Determine the (x, y) coordinate at the center of the cell enclosing the given text.  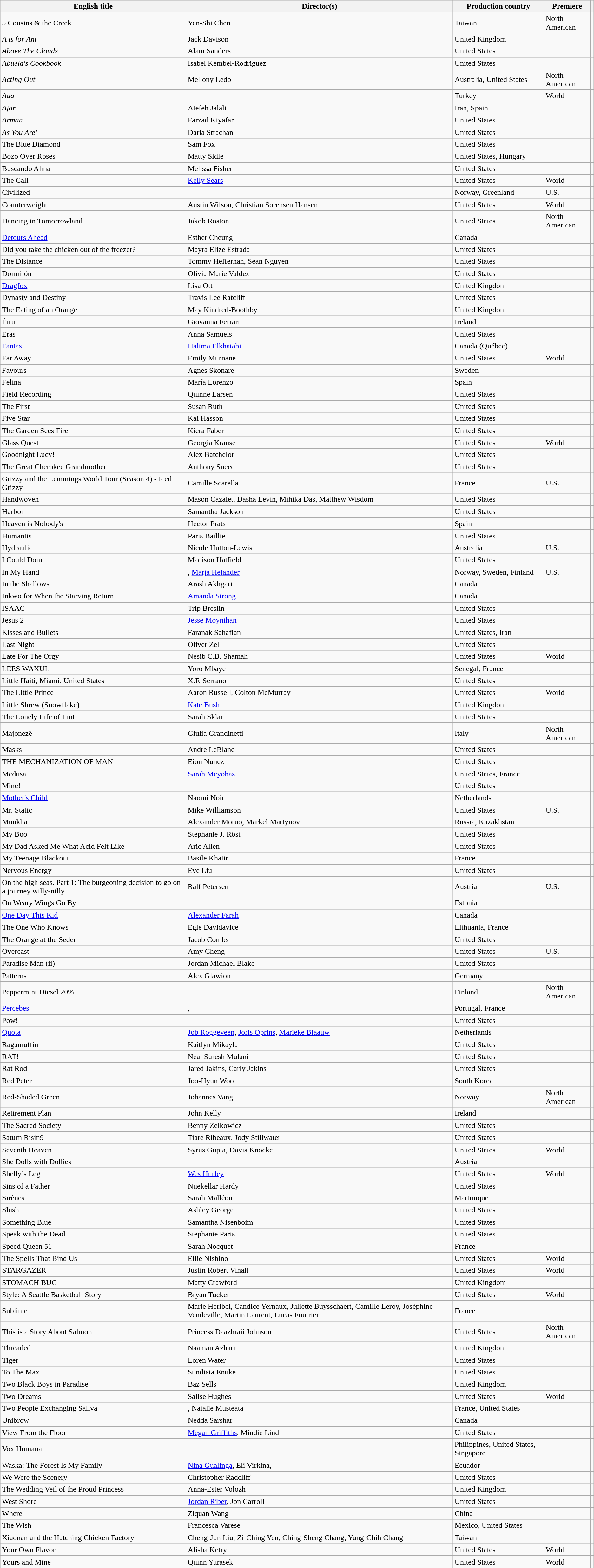
Munkha (93, 822)
Justin Robert Vinall (319, 1270)
Alex Batchelor (319, 455)
Nesib C.B. Shamah (319, 656)
Speed Queen 51 (93, 1246)
Dragfox (93, 286)
Iran, Spain (498, 108)
Acting Out (93, 79)
Jordan Michael Blake (319, 963)
ISAAC (93, 608)
LEES WAXUL (93, 669)
Nicole Hutton-Lewis (319, 548)
Sublime (93, 1311)
Daria Strachan (319, 132)
She Dolls with Dollies (93, 1162)
One Day This Kid (93, 915)
Kate Bush (319, 705)
Sam Fox (319, 144)
Jakob Roston (319, 221)
My Dad Asked Me What Acid Felt Like (93, 846)
The Lonely Life of Lint (93, 717)
Sundiata Enuke (319, 1372)
Lithuania, France (498, 927)
STARGAZER (93, 1270)
Ecuador (498, 1465)
Quinne Larsen (319, 394)
Aric Allen (319, 846)
THE MECHANIZATION OF MAN (93, 761)
Counterweight (93, 205)
Peppermint Diesel 20% (93, 992)
Patterns (93, 976)
Production country (498, 6)
Norway, Sweden, Finland (498, 572)
Threaded (93, 1348)
The One Who Knows (93, 927)
Sweden (498, 370)
Joo-Hyun Woo (319, 1081)
Bozo Over Roses (93, 156)
John Kelly (319, 1113)
The Sacred Society (93, 1125)
Fantas (93, 346)
Atefeh Jalali (319, 108)
The Call (93, 181)
Five Star (93, 418)
My Teenage Blackout (93, 858)
Style: A Seattle Basketball Story (93, 1295)
I Could Dom (93, 560)
Premiere (567, 6)
In the Shallows (93, 584)
Jacob Combs (319, 939)
Matty Sidle (319, 156)
Dormilón (93, 273)
Paradise Man (ii) (93, 963)
Farzad Kiyafar (319, 120)
Travis Lee Ratcliff (319, 298)
The First (93, 406)
Matty Crawford (319, 1282)
Christopher Radcliff (319, 1477)
Eve Liu (319, 870)
Oliver Zel (319, 644)
Bryan Tucker (319, 1295)
Little Shrew (Snowflake) (93, 705)
Italy (498, 733)
On the high seas. Part 1: The burgeoning decision to go on a journey willy-nilly (93, 886)
Where (93, 1513)
Francesca Varese (319, 1525)
United States, Iran (498, 632)
Abuela's Cookbook (93, 63)
On Weary Wings Go By (93, 903)
View From the Floor (93, 1433)
Harbor (93, 511)
Sarah Malléon (319, 1198)
Martinique (498, 1198)
Jesus 2 (93, 620)
Naaman Azhari (319, 1348)
France, United States (498, 1408)
Waska: The Forest Is My Family (93, 1465)
Portugal, France (498, 1008)
Felina (93, 382)
Mayra Elize Estrada (319, 249)
Kelly Sears (319, 181)
Camille Scarella (319, 483)
English title (93, 6)
Tommy Heffernan, Sean Nguyen (319, 261)
, (319, 1008)
Amy Cheng (319, 951)
Detours Ahead (93, 237)
Turkey (498, 96)
Norway, Greenland (498, 193)
Ziquan Wang (319, 1513)
Mother's Child (93, 798)
Nina Gualinga, Eli Virkina, (319, 1465)
Yen-Shi Chen (319, 23)
May Kindred-Boothby (319, 310)
Salise Hughes (319, 1396)
Sins of a Father (93, 1186)
In My Hand (93, 572)
María Lorenzo (319, 382)
Esther Cheung (319, 237)
To The Max (93, 1372)
, Marja Helander (319, 572)
Your Own Flavor (93, 1550)
Benny Zelkowicz (319, 1125)
Two Black Boys in Paradise (93, 1384)
Arash Akhgari (319, 584)
Susan Ruth (319, 406)
Quinn Yurasek (319, 1562)
Seventh Heaven (93, 1150)
Anna-Ester Volozh (319, 1489)
Baz Sells (319, 1384)
My Boo (93, 834)
Aaron Russell, Colton McMurray (319, 693)
Samantha Nisenboim (319, 1222)
Hector Prats (319, 524)
United States, Hungary (498, 156)
Sarah Meyohas (319, 774)
Kaitlyn Mikayla (319, 1044)
Mellony Ledo (319, 79)
Tiger (93, 1360)
Norway (498, 1097)
The Great Cherokee Grandmother (93, 467)
Eras (93, 334)
Loren Water (319, 1360)
STOMACH BUG (93, 1282)
Johannes Vang (319, 1097)
X.F. Serrano (319, 681)
Giulia Grandinetti (319, 733)
Giovanna Ferrari (319, 322)
Field Recording (93, 394)
Philippines, United States, Singapore (498, 1449)
United States, France (498, 774)
The Blue Diamond (93, 144)
Cheng-Jun Liu, Zi-Ching Yen, Ching-Sheng Chang, Yung-Chih Chang (319, 1538)
Jack Davison (319, 39)
Late For The Orgy (93, 656)
, Natalie Musteata (319, 1408)
Above The Clouds (93, 51)
Saturn Risin9 (93, 1137)
Slush (93, 1210)
South Korea (498, 1081)
The Garden Sees Fire (93, 431)
Alexander Moruo, Markel Martynov (319, 822)
Yoro Mbaye (319, 669)
Nedda Sarshar (319, 1420)
Civilized (93, 193)
Agnes Skonare (319, 370)
Red Peter (93, 1081)
Madison Hatfield (319, 560)
Finland (498, 992)
Shelly’s Leg (93, 1174)
Syrus Gupta, Davis Knocke (319, 1150)
The Little Prince (93, 693)
Red-Shaded Green (93, 1097)
Medusa (93, 774)
Job Roggeveen, Joris Oprins, Marieke Blaauw (319, 1032)
Melissa Fisher (319, 168)
West Shore (93, 1501)
Olivia Marie Valdez (319, 273)
Emily Murnane (319, 358)
Arman (93, 120)
Georgia Krause (319, 443)
Jordan Riber, Jon Carroll (319, 1501)
Jesse Moynihan (319, 620)
Handwoven (93, 499)
Retirement Plan (93, 1113)
Ralf Petersen (319, 886)
Neal Suresh Mulani (319, 1057)
Kai Hasson (319, 418)
Lisa Ott (319, 286)
Goodnight Lucy! (93, 455)
Masks (93, 749)
Kisses and Bullets (93, 632)
5 Cousins & the Creek (93, 23)
Glass Quest (93, 443)
Australia (498, 548)
Amanda Strong (319, 596)
Buscando Alma (93, 168)
Mason Cazalet, Dasha Levin, Mihika Das, Matthew Wisdom (319, 499)
Estonia (498, 903)
A is for Ant (93, 39)
Hydraulic (93, 548)
Unibrow (93, 1420)
Inkwo for When the Starving Return (93, 596)
Ellie Nishino (319, 1258)
Last Night (93, 644)
Senegal, France (498, 669)
Tiare Ribeaux, Jody Stillwater (319, 1137)
Dynasty and Destiny (93, 298)
As You Are' (93, 132)
Marie Heribel, Candice Yernaux, Juliette Buysschaert, Camille Leroy, Joséphine Vendeville, Martin Laurent, Lucas Foutrier (319, 1311)
Éiru (93, 322)
Jared Jakins, Carly Jakins (319, 1069)
Alisha Ketry (319, 1550)
Stephanie Paris (319, 1234)
Sarah Nocquet (319, 1246)
Mr. Static (93, 810)
Ashley George (319, 1210)
This is a Story About Salmon (93, 1331)
The Spells That Bind Us (93, 1258)
Did you take the chicken out of the freezer? (93, 249)
Samantha Jackson (319, 511)
Quota (93, 1032)
Anthony Sneed (319, 467)
Eion Nunez (319, 761)
Humantis (93, 536)
Nuekellar Hardy (319, 1186)
Mike Williamson (319, 810)
Kiera Faber (319, 431)
Grizzy and the Lemmings World Tour (Season 4) - Iced Grizzy (93, 483)
We Were the Scenery (93, 1477)
Mexico, United States (498, 1525)
Overcast (93, 951)
Two People Exchanging Saliva (93, 1408)
Sirènes (93, 1198)
China (498, 1513)
Canada (Québec) (498, 346)
Stephanie J. Röst (319, 834)
Andre LeBlanc (319, 749)
Halima Elkhatabi (319, 346)
Ragamuffin (93, 1044)
Russia, Kazakhstan (498, 822)
The Wish (93, 1525)
Little Haiti, Miami, United States (93, 681)
Favours (93, 370)
Australia, United States (498, 79)
Speak with the Dead (93, 1234)
Alex Glawion (319, 976)
Rat Rod (93, 1069)
Far Away (93, 358)
The Wedding Veil of the Proud Princess (93, 1489)
Dancing in Tomorrowland (93, 221)
Pow! (93, 1020)
Naomi Noir (319, 798)
Basile Khatir (319, 858)
Anna Samuels (319, 334)
Austin Wilson, Christian Sorensen Hansen (319, 205)
Nervous Energy (93, 870)
Mine! (93, 786)
Germany (498, 976)
The Eating of an Orange (93, 310)
Megan Griffiths, Mindie Lind (319, 1433)
Majonezë (93, 733)
Trip Breslin (319, 608)
Vox Humana (93, 1449)
Egle Davidavice (319, 927)
Princess Daazhraii Johnson (319, 1331)
Isabel Kembel-Rodriguez (319, 63)
Yours and Mine (93, 1562)
The Orange at the Seder (93, 939)
Paris Baillie (319, 536)
RAT! (93, 1057)
Sarah Sklar (319, 717)
Ajar (93, 108)
Wes Hurley (319, 1174)
Percebes (93, 1008)
Ada (93, 96)
Alexander Farah (319, 915)
Xiaonan and the Hatching Chicken Factory (93, 1538)
Faranak Sahafian (319, 632)
Two Dreams (93, 1396)
Something Blue (93, 1222)
Heaven is Nobody's (93, 524)
Director(s) (319, 6)
Alani Sanders (319, 51)
The Distance (93, 261)
